Return the [x, y] coordinate for the center point of the cell that contains the specified text.  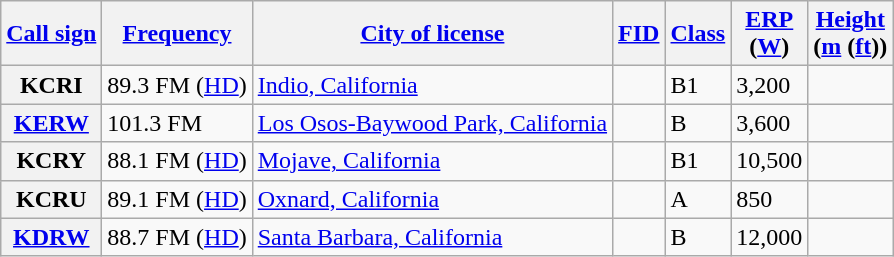
Call sign [52, 34]
Class [698, 34]
Santa Barbara, California [432, 237]
850 [770, 199]
City of license [432, 34]
ERP(W) [770, 34]
Indio, California [432, 85]
KDRW [52, 237]
Mojave, California [432, 161]
101.3 FM [177, 123]
Los Osos-Baywood Park, California [432, 123]
3,200 [770, 85]
FID [639, 34]
A [698, 199]
Height(m (ft)) [850, 34]
89.1 FM (HD) [177, 199]
KERW [52, 123]
10,500 [770, 161]
KCRU [52, 199]
KCRI [52, 85]
Frequency [177, 34]
12,000 [770, 237]
88.7 FM (HD) [177, 237]
3,600 [770, 123]
89.3 FM (HD) [177, 85]
88.1 FM (HD) [177, 161]
KCRY [52, 161]
Oxnard, California [432, 199]
